Provide the (X, Y) coordinate of the cell's center where the given text is located.  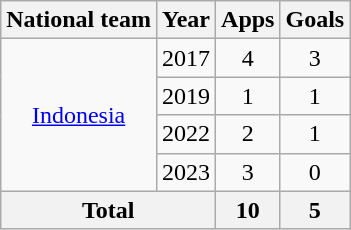
10 (248, 210)
2022 (186, 134)
National team (79, 20)
Goals (315, 20)
4 (248, 58)
2 (248, 134)
2023 (186, 172)
Total (108, 210)
Apps (248, 20)
5 (315, 210)
2017 (186, 58)
0 (315, 172)
Year (186, 20)
2019 (186, 96)
Indonesia (79, 115)
